Capture the cell that displays the provided text and extract its (X, Y) central coordinate. 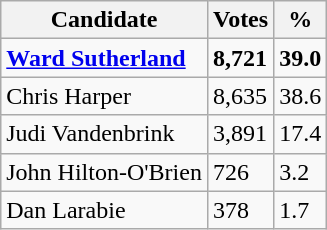
3.2 (300, 172)
% (300, 20)
38.6 (300, 96)
3,891 (240, 134)
39.0 (300, 58)
8,635 (240, 96)
John Hilton-O'Brien (104, 172)
Dan Larabie (104, 210)
Votes (240, 20)
Candidate (104, 20)
Chris Harper (104, 96)
726 (240, 172)
378 (240, 210)
1.7 (300, 210)
17.4 (300, 134)
8,721 (240, 58)
Judi Vandenbrink (104, 134)
Ward Sutherland (104, 58)
